Output the [x, y] coordinate of the center of the cell containing the given text.  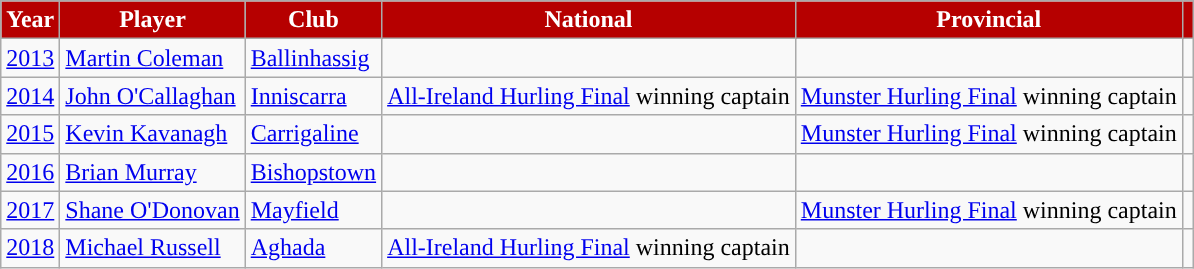
2017 [30, 210]
2014 [30, 96]
Provincial [988, 20]
2018 [30, 248]
Mayfield [313, 210]
Kevin Kavanagh [152, 134]
Brian Murray [152, 172]
John O'Callaghan [152, 96]
Bishopstown [313, 172]
Year [30, 20]
Club [313, 20]
2013 [30, 58]
Martin Coleman [152, 58]
Inniscarra [313, 96]
Carrigaline [313, 134]
National [589, 20]
2015 [30, 134]
Shane O'Donovan [152, 210]
Ballinhassig [313, 58]
Player [152, 20]
2016 [30, 172]
Michael Russell [152, 248]
Aghada [313, 248]
